Extract the (X, Y) coordinate from the center of the cell holding the provided text.  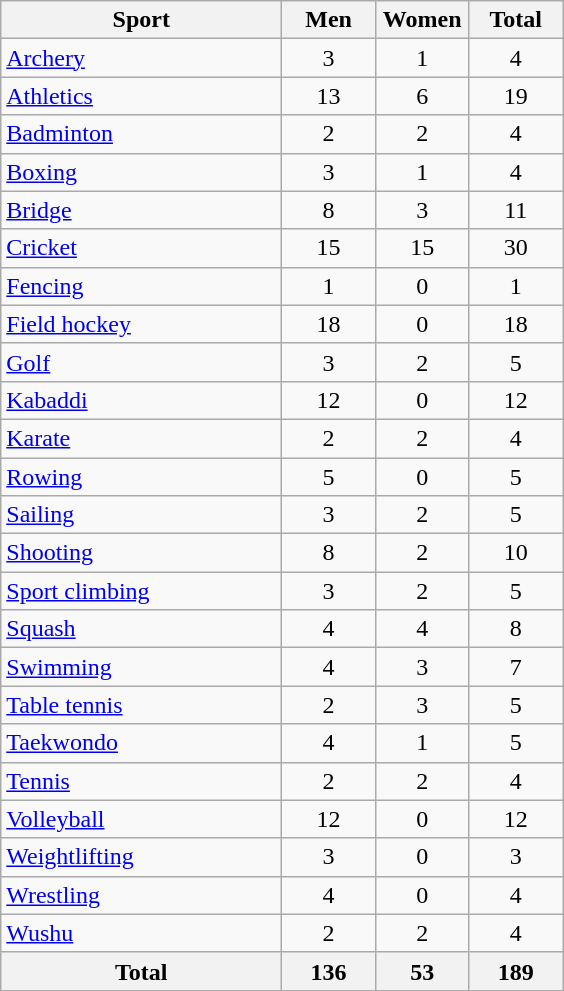
Athletics (142, 96)
Sport climbing (142, 591)
Squash (142, 629)
Sport (142, 20)
Golf (142, 362)
30 (516, 248)
Tennis (142, 781)
Wushu (142, 933)
136 (329, 971)
Archery (142, 58)
189 (516, 971)
Wrestling (142, 895)
6 (422, 96)
Taekwondo (142, 743)
Kabaddi (142, 400)
Volleyball (142, 819)
7 (516, 667)
Table tennis (142, 705)
53 (422, 971)
Rowing (142, 477)
11 (516, 210)
Men (329, 20)
Sailing (142, 515)
Badminton (142, 134)
Fencing (142, 286)
Karate (142, 438)
10 (516, 553)
Shooting (142, 553)
Boxing (142, 172)
Swimming (142, 667)
19 (516, 96)
Women (422, 20)
Bridge (142, 210)
Cricket (142, 248)
13 (329, 96)
Weightlifting (142, 857)
Field hockey (142, 324)
